Output the (X, Y) coordinate of the center of the cell containing the given text.  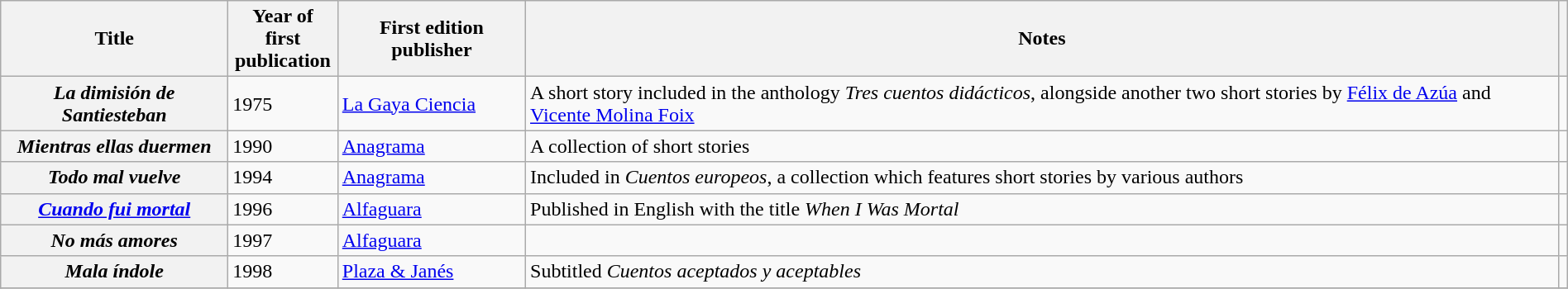
Title (114, 39)
Mala índole (114, 272)
A short story included in the anthology Tres cuentos didácticos, alongside another two short stories by Félix de Azúa and Vicente Molina Foix (1042, 104)
1975 (283, 104)
Year of firstpublication (283, 39)
Plaza & Janés (432, 272)
A collection of short stories (1042, 146)
1994 (283, 178)
Included in Cuentos europeos, a collection which features short stories by various authors (1042, 178)
La Gaya Ciencia (432, 104)
Todo mal vuelve (114, 178)
Cuando fui mortal (114, 209)
No más amores (114, 240)
1998 (283, 272)
Published in English with the title When I Was Mortal (1042, 209)
Notes (1042, 39)
1990 (283, 146)
Subtitled Cuentos aceptados y aceptables (1042, 272)
La dimisión de Santiesteban (114, 104)
1997 (283, 240)
1996 (283, 209)
Mientras ellas duermen (114, 146)
First edition publisher (432, 39)
